Find where the given text appears and provide that cell's center as (x, y) coordinate. 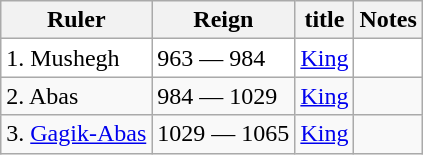
1. Mushegh (76, 58)
Notes (388, 20)
984 — 1029 (224, 96)
title (324, 20)
3. Gagik-Abas (76, 134)
Reign (224, 20)
2. Abas (76, 96)
Ruler (76, 20)
963 — 984 (224, 58)
1029 — 1065 (224, 134)
